Find where the given text appears and provide that cell's center as (X, Y) coordinate. 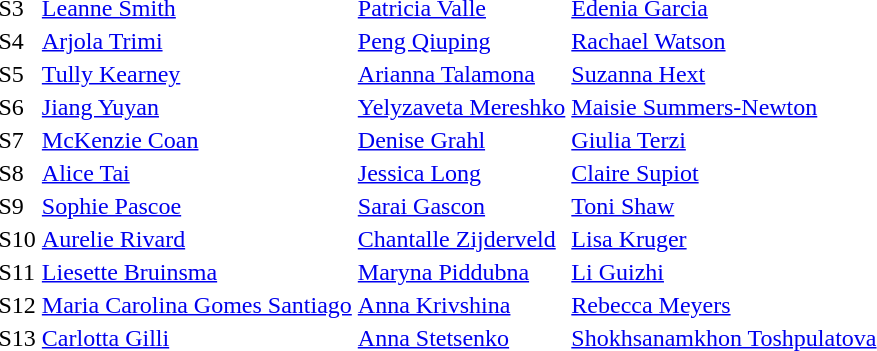
Sophie Pascoe (196, 206)
Yelyzaveta Mereshko (462, 107)
Denise Grahl (462, 140)
Tully Kearney (196, 74)
Alice Tai (196, 173)
Arianna Talamona (462, 74)
Jessica Long (462, 173)
Peng Qiuping (462, 41)
Maryna Piddubna (462, 272)
Jiang Yuyan (196, 107)
Arjola Trimi (196, 41)
McKenzie Coan (196, 140)
Maria Carolina Gomes Santiago (196, 305)
Liesette Bruinsma (196, 272)
Chantalle Zijderveld (462, 239)
Anna Krivshina (462, 305)
Sarai Gascon (462, 206)
Aurelie Rivard (196, 239)
